Detect which cell encompasses the target text, then output its [X, Y] center coordinate. 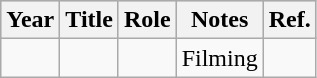
Year [30, 20]
Role [147, 20]
Notes [220, 20]
Title [90, 20]
Ref. [290, 20]
Filming [220, 58]
